Capture the cell that displays the provided text and extract its (X, Y) central coordinate. 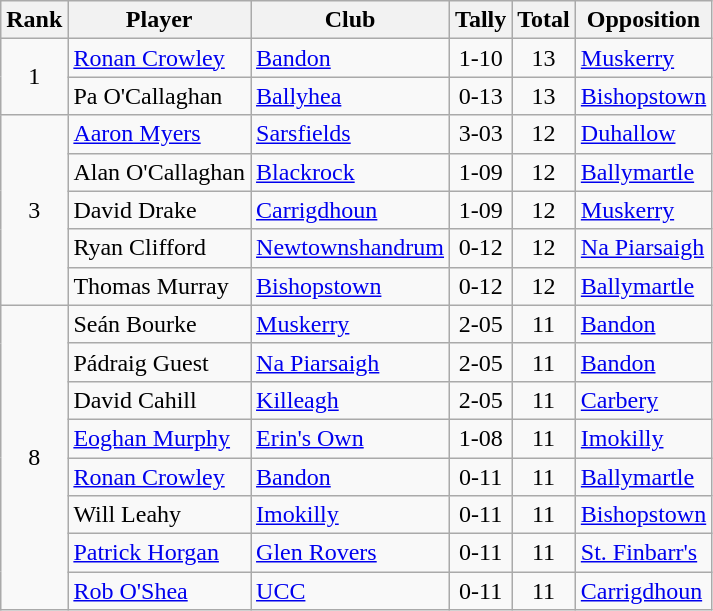
1-08 (481, 438)
David Cahill (160, 400)
Eoghan Murphy (160, 438)
Club (350, 20)
1 (34, 77)
Total (544, 20)
Rob O'Shea (160, 591)
Carbery (643, 400)
Blackrock (350, 172)
Ryan Clifford (160, 248)
Glen Rovers (350, 553)
Opposition (643, 20)
8 (34, 457)
Erin's Own (350, 438)
Killeagh (350, 400)
Duhallow (643, 134)
Alan O'Callaghan (160, 172)
3 (34, 210)
Pa O'Callaghan (160, 96)
Aaron Myers (160, 134)
David Drake (160, 210)
Thomas Murray (160, 286)
St. Finbarr's (643, 553)
Newtownshandrum (350, 248)
Tally (481, 20)
Pádraig Guest (160, 362)
Player (160, 20)
3-03 (481, 134)
Patrick Horgan (160, 553)
Rank (34, 20)
1-10 (481, 58)
Will Leahy (160, 515)
0-13 (481, 96)
Ballyhea (350, 96)
Sarsfields (350, 134)
UCC (350, 591)
Seán Bourke (160, 324)
